Scan for the cell matching the given text and deliver its [x, y] coordinate at center. 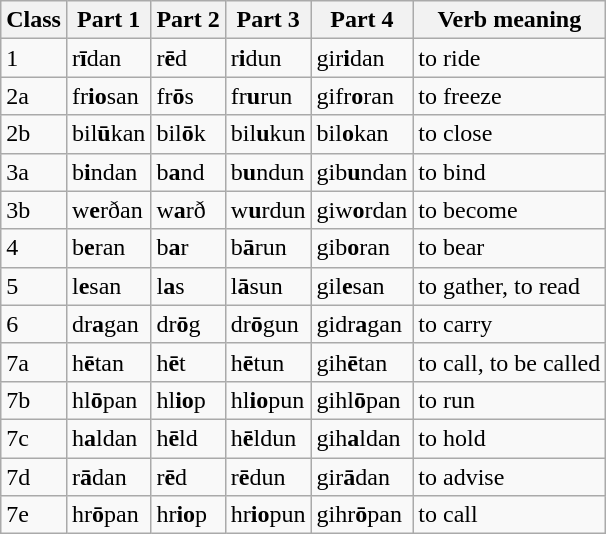
gilesan [362, 286]
to advise [510, 477]
3b [34, 210]
giridan [362, 58]
Part 4 [362, 20]
bilūkan [108, 134]
las [188, 286]
girādan [362, 477]
gihlōpan [362, 400]
frōs [188, 96]
gihētan [362, 362]
7a [34, 362]
hliop [188, 400]
7e [34, 515]
rīdan [108, 58]
to bind [510, 172]
Part 3 [268, 20]
to bear [510, 248]
7b [34, 400]
warð [188, 210]
gibundan [362, 172]
lesan [108, 286]
gihrōpan [362, 515]
bundun [268, 172]
to carry [510, 324]
hliopun [268, 400]
hētan [108, 362]
hēldun [268, 438]
6 [34, 324]
giwordan [362, 210]
2a [34, 96]
hēt [188, 362]
bar [188, 248]
hētun [268, 362]
to gather, to read [510, 286]
gihaldan [362, 438]
dragan [108, 324]
to become [510, 210]
to run [510, 400]
2b [34, 134]
Part 1 [108, 20]
to freeze [510, 96]
rēdun [268, 477]
hlōpan [108, 400]
bārun [268, 248]
5 [34, 286]
haldan [108, 438]
Part 2 [188, 20]
to ride [510, 58]
bilōk [188, 134]
hriopun [268, 515]
band [188, 172]
beran [108, 248]
rādan [108, 477]
4 [34, 248]
giboran [362, 248]
hriop [188, 515]
frurun [268, 96]
3a [34, 172]
werðan [108, 210]
Class [34, 20]
to call, to be called [510, 362]
gifroran [362, 96]
bindan [108, 172]
bilukun [268, 134]
hēld [188, 438]
7c [34, 438]
7d [34, 477]
Verb meaning [510, 20]
to call [510, 515]
friosan [108, 96]
lāsun [268, 286]
drōgun [268, 324]
ridun [268, 58]
drōg [188, 324]
to close [510, 134]
gidragan [362, 324]
wurdun [268, 210]
to hold [510, 438]
bilokan [362, 134]
hrōpan [108, 515]
1 [34, 58]
